Detect which cell encompasses the target text, then output its (X, Y) center coordinate. 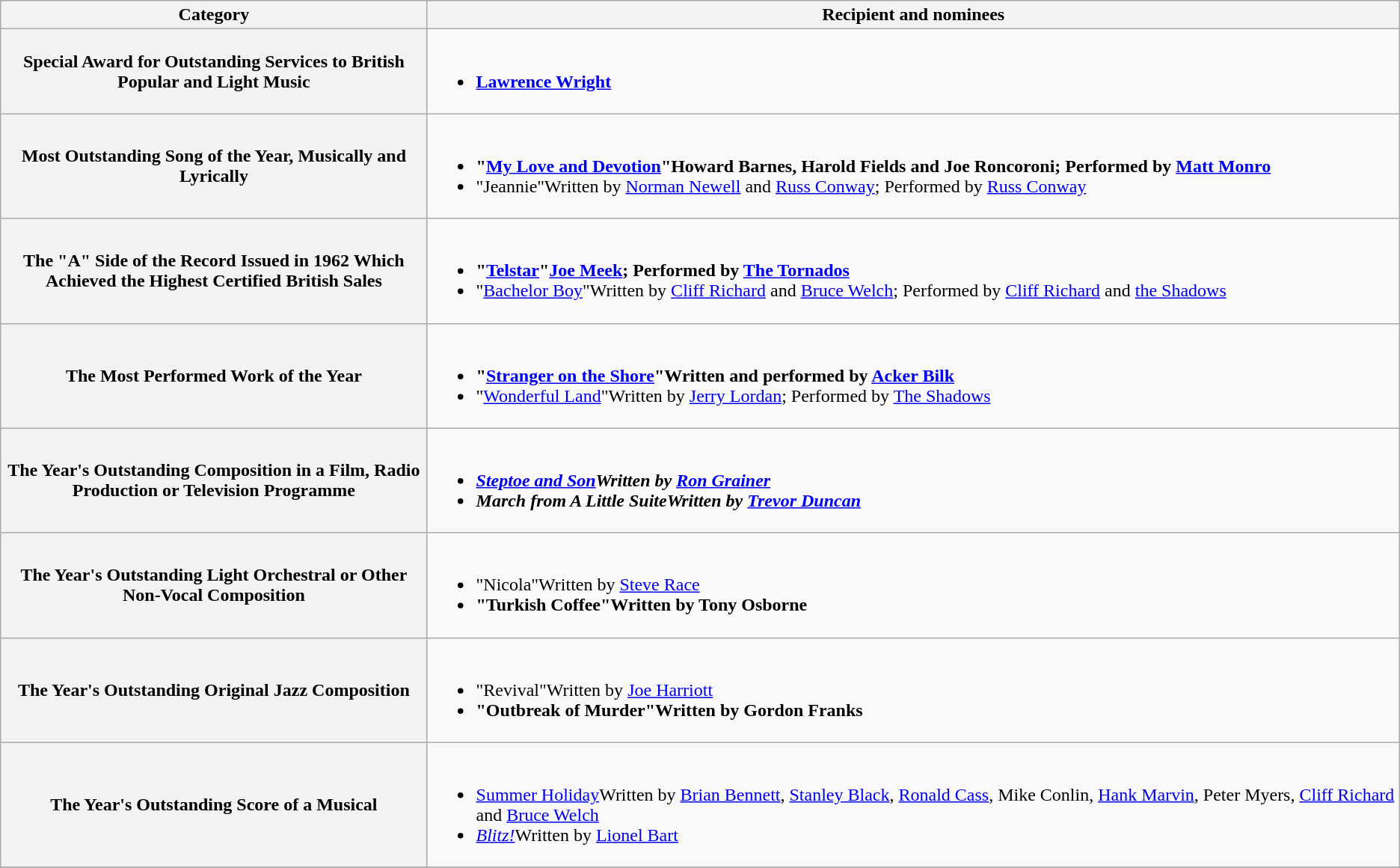
Steptoe and SonWritten by Ron GrainerMarch from A Little SuiteWritten by Trevor Duncan (913, 480)
The Year's Outstanding Score of a Musical (214, 805)
"Revival"Written by Joe Harriott"Outbreak of Murder"Written by Gordon Franks (913, 690)
Recipient and nominees (913, 15)
The Year's Outstanding Light Orchestral or Other Non-Vocal Composition (214, 585)
Category (214, 15)
"Nicola"Written by Steve Race"Turkish Coffee"Written by Tony Osborne (913, 585)
Most Outstanding Song of the Year, Musically and Lyrically (214, 166)
The Year's Outstanding Composition in a Film, Radio Production or Television Programme (214, 480)
Lawrence Wright (913, 72)
The "A" Side of the Record Issued in 1962 Which Achieved the Highest Certified British Sales (214, 271)
Special Award for Outstanding Services to British Popular and Light Music (214, 72)
"Telstar"Joe Meek; Performed by The Tornados"Bachelor Boy"Written by Cliff Richard and Bruce Welch; Performed by Cliff Richard and the Shadows (913, 271)
The Year's Outstanding Original Jazz Composition (214, 690)
"Stranger on the Shore"Written and performed by Acker Bilk"Wonderful Land"Written by Jerry Lordan; Performed by The Shadows (913, 376)
The Most Performed Work of the Year (214, 376)
